From the cell containing the given text, extract its center point as [x, y] coordinate. 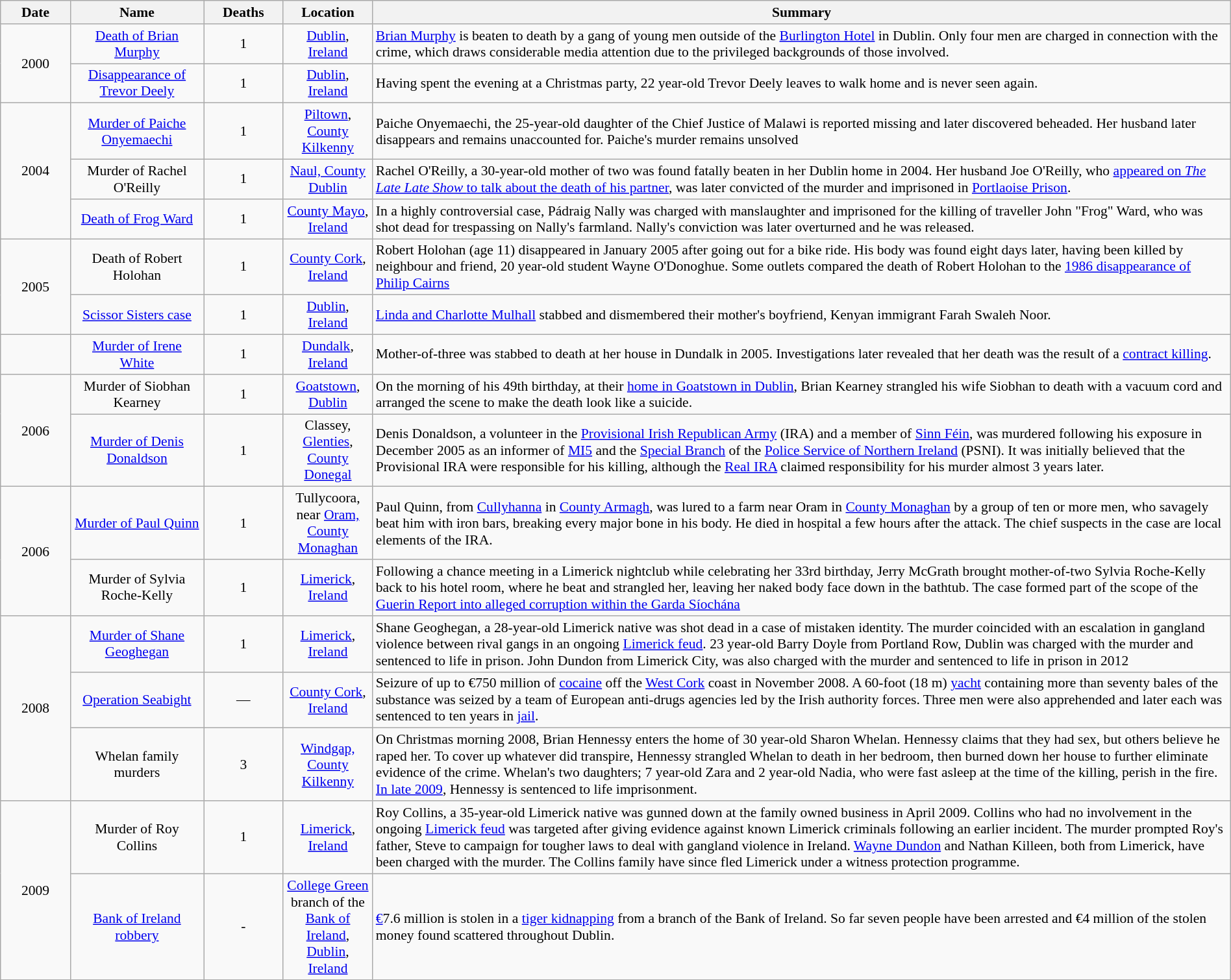
Summary [802, 12]
- [244, 927]
Having spent the evening at a Christmas party, 22 year-old Trevor Deely leaves to walk home and is never seen again. [802, 83]
Murder of Paul Quinn [136, 523]
Dundalk, Ireland [328, 354]
Windgap, County Kilkenny [328, 765]
Death of Brian Murphy [136, 44]
2008 [36, 709]
Name [136, 12]
Whelan family murders [136, 765]
Murder of Shane Geoghegan [136, 644]
Scissor Sisters case [136, 315]
3 [244, 765]
Death of Robert Holohan [136, 267]
2009 [36, 890]
Naul, County Dublin [328, 179]
County Mayo, Ireland [328, 219]
Bank of Ireland robbery [136, 927]
— [244, 700]
Deaths [244, 12]
2004 [36, 171]
Piltown, County Kilkenny [328, 131]
Classey, Glenties, County Donegal [328, 450]
Tullycoora, near Oram, County Monaghan [328, 523]
Linda and Charlotte Mulhall stabbed and dismembered their mother's boyfriend, Kenyan immigrant Farah Swaleh Noor. [802, 315]
Death of Frog Ward [136, 219]
College Green branch of the Bank of Ireland, Dublin, Ireland [328, 927]
Murder of Rachel O'Reilly [136, 179]
Murder of Paiche Onyemaechi [136, 131]
Goatstown, Dublin [328, 395]
2000 [36, 64]
Murder of Roy Collins [136, 837]
Location [328, 12]
Date [36, 12]
2005 [36, 287]
Murder of Siobhan Kearney [136, 395]
Operation Seabight [136, 700]
Disappearance of Trevor Deely [136, 83]
Murder of Irene White [136, 354]
Murder of Denis Donaldson [136, 450]
Murder of Sylvia Roche-Kelly [136, 588]
